Locate the cell with the specified text and output its (x, y) center coordinate. 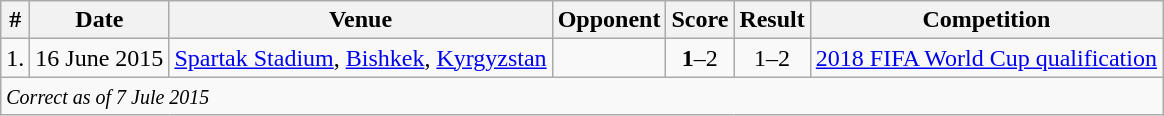
Competition (986, 20)
16 June 2015 (100, 58)
Date (100, 20)
Score (700, 20)
Venue (360, 20)
Correct as of 7 Jule 2015 (582, 96)
# (16, 20)
Spartak Stadium, Bishkek, Kyrgyzstan (360, 58)
2018 FIFA World Cup qualification (986, 58)
1. (16, 58)
Result (772, 20)
Opponent (609, 20)
